From the cell containing the given text, extract its center point as (x, y) coordinate. 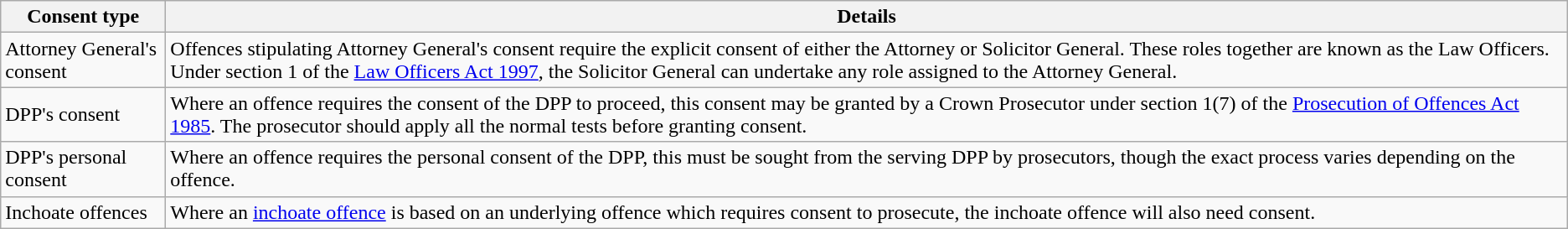
Where an inchoate offence is based on an underlying offence which requires consent to prosecute, the inchoate offence will also need consent. (866, 212)
Consent type (84, 17)
Inchoate offences (84, 212)
DPP's consent (84, 114)
DPP's personal consent (84, 169)
Details (866, 17)
Attorney General's consent (84, 60)
